Provide the (X, Y) coordinate of the cell's center where the given text is located.  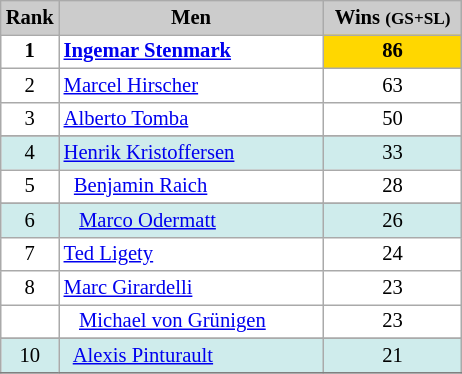
6 (30, 220)
28 (392, 186)
33 (392, 153)
Ted Ligety (192, 254)
3 (30, 119)
2 (30, 85)
Marcel Hirscher (192, 85)
4 (30, 153)
5 (30, 186)
86 (392, 51)
7 (30, 254)
Alexis Pinturault (192, 355)
Michael von Grünigen (192, 321)
8 (30, 287)
24 (392, 254)
Ingemar Stenmark (192, 51)
Henrik Kristoffersen (192, 153)
Marco Odermatt (192, 220)
Alberto Tomba (192, 119)
50 (392, 119)
10 (30, 355)
1 (30, 51)
Rank (30, 17)
Benjamin Raich (192, 186)
Wins (GS+SL) (392, 17)
Marc Girardelli (192, 287)
21 (392, 355)
26 (392, 220)
Men (192, 17)
63 (392, 85)
